For the text-containing cell, return its midpoint in [x, y] coordinate format. 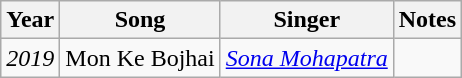
Mon Ke Bojhai [140, 58]
Sona Mohapatra [306, 58]
Notes [427, 20]
Song [140, 20]
Year [30, 20]
Singer [306, 20]
2019 [30, 58]
